Scan for the cell matching the given text and deliver its [X, Y] coordinate at center. 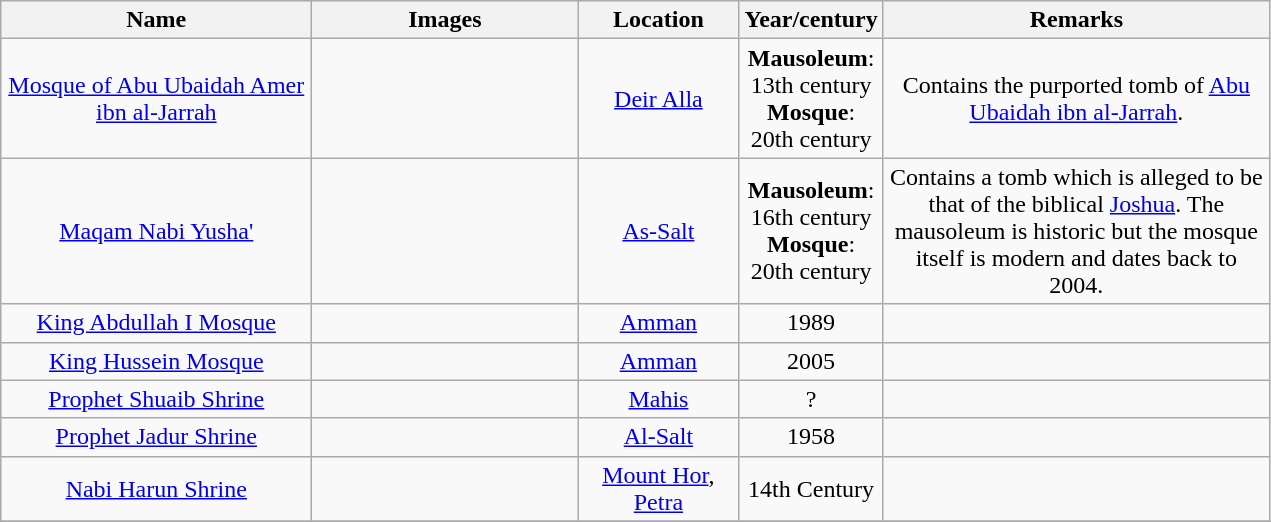
Contains the purported tomb of Abu Ubaidah ibn al-Jarrah. [1076, 98]
1989 [811, 323]
Name [156, 20]
As-Salt [658, 231]
Mosque of Abu Ubaidah Amer ibn al-Jarrah [156, 98]
? [811, 399]
Al-Salt [658, 437]
Images [445, 20]
Maqam Nabi Yusha' [156, 231]
Mount Hor, Petra [658, 488]
King Abdullah I Mosque [156, 323]
Location [658, 20]
14th Century [811, 488]
Remarks [1076, 20]
1958 [811, 437]
Nabi Harun Shrine [156, 488]
2005 [811, 361]
Mausoleum: 16th century Mosque: 20th century [811, 231]
Year/century [811, 20]
Prophet Shuaib Shrine [156, 399]
Mahis [658, 399]
King Hussein Mosque [156, 361]
Prophet Jadur Shrine [156, 437]
Mausoleum: 13th century Mosque: 20th century [811, 98]
Contains a tomb which is alleged to be that of the biblical Joshua. The mausoleum is historic but the mosque itself is modern and dates back to 2004. [1076, 231]
Deir Alla [658, 98]
